From the cell containing the given text, extract its center point as [x, y] coordinate. 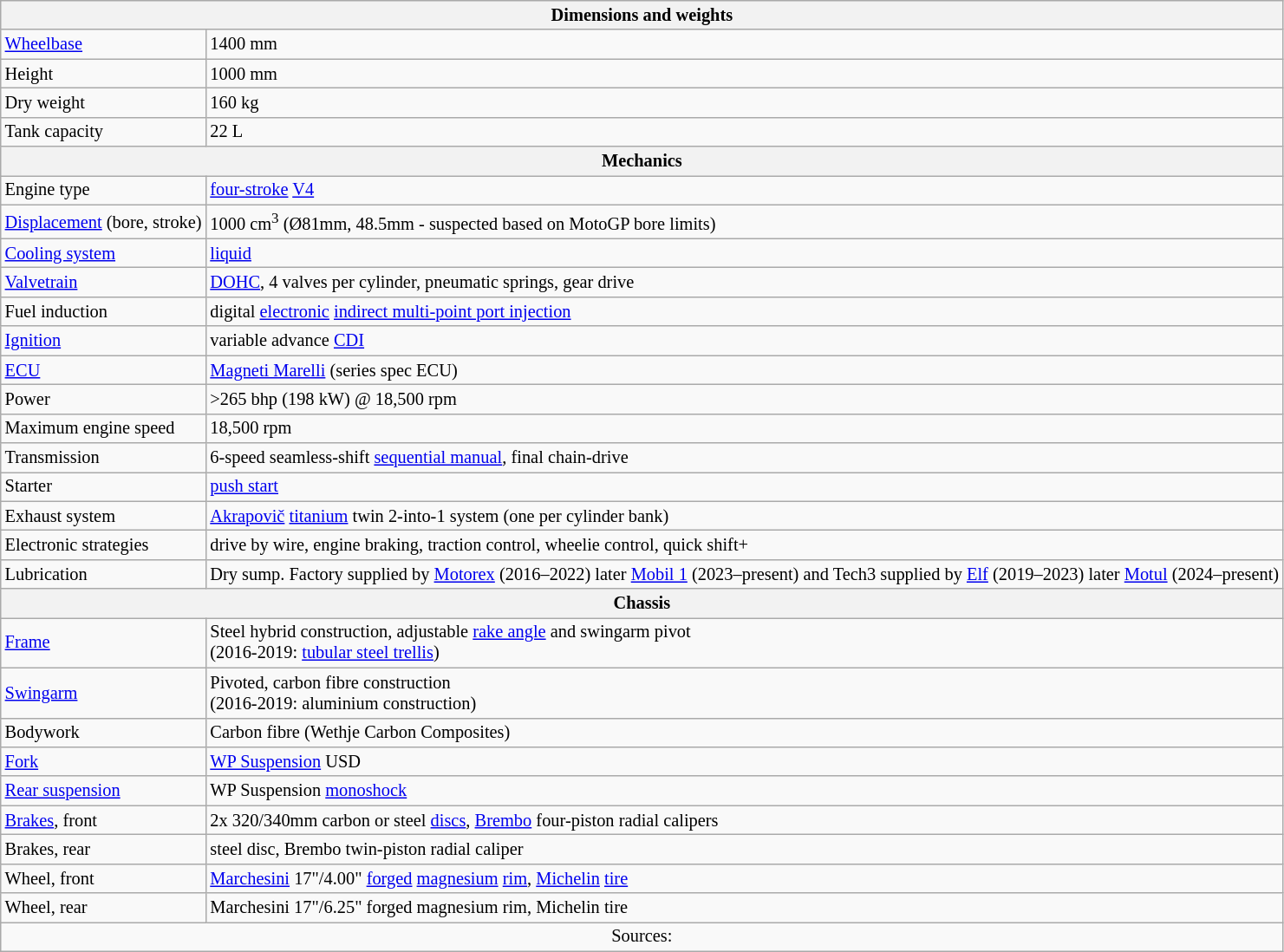
Marchesini 17"/4.00" forged magnesium rim, Michelin tire [744, 878]
ECU [104, 370]
Steel hybrid construction, adjustable rake angle and swingarm pivot(2016-2019: tubular steel trellis) [744, 642]
Bodywork [104, 733]
Displacement (bore, stroke) [104, 222]
Magneti Marelli (series spec ECU) [744, 370]
Height [104, 74]
6-speed seamless-shift sequential manual, final chain-drive [744, 457]
Chassis [642, 603]
Mechanics [642, 161]
four-stroke V4 [744, 190]
liquid [744, 253]
Carbon fibre (Wethje Carbon Composites) [744, 733]
Frame [104, 642]
Brakes, rear [104, 849]
Engine type [104, 190]
Electronic strategies [104, 544]
Power [104, 399]
Marchesini 17"/6.25" forged magnesium rim, Michelin tire [744, 908]
1000 cm3 (Ø81mm, 48.5mm - suspected based on MotoGP bore limits) [744, 222]
Fuel induction [104, 311]
Sources: [642, 936]
Valvetrain [104, 283]
Wheelbase [104, 44]
1000 mm [744, 74]
drive by wire, engine braking, traction control, wheelie control, quick shift+ [744, 544]
steel disc, Brembo twin-piston radial caliper [744, 849]
Lubrication [104, 574]
Wheel, rear [104, 908]
digital electronic indirect multi-point port injection [744, 311]
Exhaust system [104, 516]
Pivoted, carbon fibre construction(2016-2019: aluminium construction) [744, 693]
WP Suspension monoshock [744, 791]
Rear suspension [104, 791]
Dry weight [104, 102]
push start [744, 486]
Ignition [104, 341]
Transmission [104, 457]
18,500 rpm [744, 428]
Tank capacity [104, 132]
Fork [104, 761]
160 kg [744, 102]
DOHC, 4 valves per cylinder, pneumatic springs, gear drive [744, 283]
2x 320/340mm carbon or steel discs, Brembo four-piston radial calipers [744, 820]
WP Suspension USD [744, 761]
Dry sump. Factory supplied by Motorex (2016–2022) later Mobil 1 (2023–present) and Tech3 supplied by Elf (2019–2023) later Motul (2024–present) [744, 574]
Swingarm [104, 693]
>265 bhp (198 kW) @ 18,500 rpm [744, 399]
Akrapovič titanium twin 2-into-1 system (one per cylinder bank) [744, 516]
Starter [104, 486]
Brakes, front [104, 820]
variable advance CDI [744, 341]
22 L [744, 132]
Maximum engine speed [104, 428]
Wheel, front [104, 878]
Dimensions and weights [642, 15]
Cooling system [104, 253]
1400 mm [744, 44]
